Output the (X, Y) coordinate of the center of the cell containing the given text.  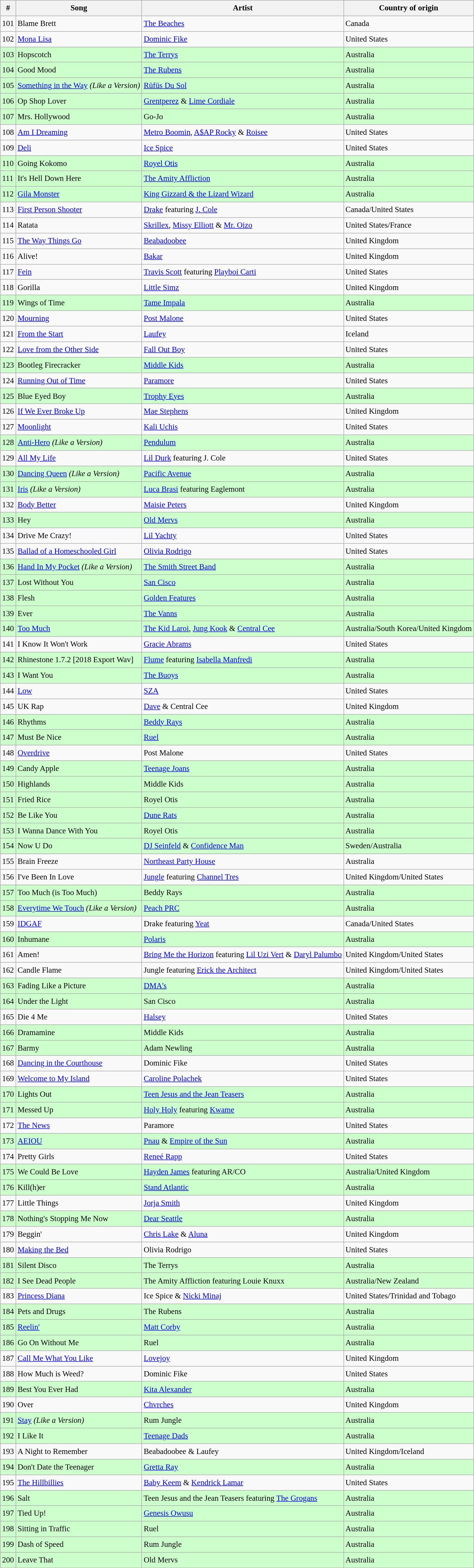
Jungle featuring Channel Tres (243, 877)
155 (8, 861)
Australia/United Kingdom (409, 1172)
Op Shop Lover (79, 101)
Tame Impala (243, 303)
Teen Jesus and the Jean Teasers (243, 1094)
163 (8, 986)
Body Better (79, 505)
106 (8, 101)
171 (8, 1110)
Blue Eyed Boy (79, 396)
The Way Things Go (79, 241)
United States/Trinidad and Tobago (409, 1296)
191 (8, 1421)
Reneé Rapp (243, 1157)
Drive Me Crazy! (79, 536)
I Want You (79, 676)
Skrillex, Missy Elliott & Mr. Oizo (243, 225)
Something in the Way (Like a Version) (79, 86)
Running Out of Time (79, 380)
182 (8, 1281)
Flume featuring Isabella Manfredi (243, 660)
129 (8, 458)
124 (8, 380)
Welcome to My Island (79, 1079)
Too Much (is Too Much) (79, 893)
180 (8, 1250)
115 (8, 241)
Dancing Queen (Like a Version) (79, 474)
Ballad of a Homeschooled Girl (79, 552)
DMA's (243, 986)
# (8, 8)
139 (8, 613)
Amen! (79, 955)
114 (8, 225)
Pretty Girls (79, 1157)
Drake featuring J. Cole (243, 210)
Gila Monster (79, 194)
121 (8, 334)
Bakar (243, 256)
Rüfüs Du Sol (243, 86)
132 (8, 505)
147 (8, 737)
Drake featuring Yeat (243, 924)
Halsey (243, 1017)
Good Mood (79, 70)
Northeast Party House (243, 861)
149 (8, 769)
Candy Apple (79, 769)
Holy Holy featuring Kwame (243, 1110)
Maisie Peters (243, 505)
194 (8, 1467)
Fall Out Boy (243, 349)
169 (8, 1079)
Laufey (243, 334)
152 (8, 815)
Fading Like a Picture (79, 986)
Over (79, 1405)
Moonlight (79, 427)
Pendulum (243, 443)
123 (8, 365)
165 (8, 1017)
Hopscotch (79, 55)
Stand Atlantic (243, 1188)
166 (8, 1033)
Flesh (79, 598)
177 (8, 1203)
Teen Jesus and the Jean Teasers featuring The Grogans (243, 1498)
Going Kokomo (79, 164)
151 (8, 800)
Dave & Central Cee (243, 706)
The Vanns (243, 613)
Dune Rats (243, 815)
Overdrive (79, 753)
Brain Freeze (79, 861)
How Much is Weed? (79, 1374)
162 (8, 970)
Fein (79, 272)
I've Been In Love (79, 877)
Chris Lake & Aluna (243, 1234)
145 (8, 706)
Making the Bed (79, 1250)
Bootleg Firecracker (79, 365)
The Beaches (243, 24)
Teenage Dads (243, 1436)
195 (8, 1482)
The News (79, 1125)
Highlands (79, 784)
193 (8, 1451)
Australia/South Korea/United Kingdom (409, 629)
A Night to Remember (79, 1451)
153 (8, 831)
King Gizzard & the Lizard Wizard (243, 194)
Iceland (409, 334)
Gretta Ray (243, 1467)
Travis Scott featuring Playboi Carti (243, 272)
Best You Ever Had (79, 1390)
Kita Alexander (243, 1390)
Teenage Joans (243, 769)
Sitting in Traffic (79, 1529)
Nothing's Stopping Me Now (79, 1218)
Dancing in the Courthouse (79, 1064)
120 (8, 319)
Reelin' (79, 1327)
142 (8, 660)
178 (8, 1218)
Little Simz (243, 288)
158 (8, 909)
133 (8, 520)
164 (8, 1001)
131 (8, 489)
Must Be Nice (79, 737)
AEIOU (79, 1141)
The Smith Street Band (243, 567)
146 (8, 722)
127 (8, 427)
Call Me What You Like (79, 1358)
Silent Disco (79, 1265)
183 (8, 1296)
Ice Spice (243, 148)
140 (8, 629)
126 (8, 412)
134 (8, 536)
Pacific Avenue (243, 474)
Go On Without Me (79, 1343)
Candle Flame (79, 970)
141 (8, 645)
Luca Brasi featuring Eaglemont (243, 489)
187 (8, 1358)
Little Things (79, 1203)
110 (8, 164)
Stay (Like a Version) (79, 1421)
Messed Up (79, 1110)
113 (8, 210)
107 (8, 116)
Caroline Polachek (243, 1079)
186 (8, 1343)
148 (8, 753)
UK Rap (79, 706)
128 (8, 443)
Mourning (79, 319)
First Person Shooter (79, 210)
Baby Keem & Kendrick Lamar (243, 1482)
I Wanna Dance With You (79, 831)
I Know It Won't Work (79, 645)
Ratata (79, 225)
Hayden James featuring AR/CO (243, 1172)
Inhumane (79, 939)
189 (8, 1390)
Matt Corby (243, 1327)
Too Much (79, 629)
Song (79, 8)
190 (8, 1405)
Gracie Abrams (243, 645)
Lost Without You (79, 582)
Pnau & Empire of the Sun (243, 1141)
Beabadoobee (243, 241)
Polaris (243, 939)
Genesis Owusu (243, 1514)
Sweden/Australia (409, 846)
Salt (79, 1498)
Go-Jo (243, 116)
The Amity Affliction featuring Louie Knuxx (243, 1281)
Rhythms (79, 722)
103 (8, 55)
Die 4 Me (79, 1017)
Tied Up! (79, 1514)
172 (8, 1125)
160 (8, 939)
Mae Stephens (243, 412)
Bring Me the Horizon featuring Lil Uzi Vert & Daryl Palumbo (243, 955)
Grentperez & Lime Cordiale (243, 101)
118 (8, 288)
Pets and Drugs (79, 1312)
Am I Dreaming (79, 132)
117 (8, 272)
Lil Durk featuring J. Cole (243, 458)
105 (8, 86)
154 (8, 846)
I Like It (79, 1436)
Anti-Hero (Like a Version) (79, 443)
Mona Lisa (79, 40)
170 (8, 1094)
179 (8, 1234)
197 (8, 1514)
Princess Diana (79, 1296)
Ice Spice & Nicki Minaj (243, 1296)
Golden Features (243, 598)
I See Dead People (79, 1281)
Iris (Like a Version) (79, 489)
185 (8, 1327)
Leave That (79, 1560)
108 (8, 132)
IDGAF (79, 924)
112 (8, 194)
Fried Rice (79, 800)
159 (8, 924)
Dramamine (79, 1033)
109 (8, 148)
130 (8, 474)
184 (8, 1312)
Kill(h)er (79, 1188)
168 (8, 1064)
Dear Seattle (243, 1218)
Kali Uchis (243, 427)
181 (8, 1265)
136 (8, 567)
DJ Seinfeld & Confidence Man (243, 846)
161 (8, 955)
We Could Be Love (79, 1172)
Artist (243, 8)
The Amity Affliction (243, 179)
Australia/New Zealand (409, 1281)
198 (8, 1529)
The Hillbillies (79, 1482)
102 (8, 40)
Beggin' (79, 1234)
Canada (409, 24)
137 (8, 582)
Jungle featuring Erick the Architect (243, 970)
If We Ever Broke Up (79, 412)
Alive! (79, 256)
Ever (79, 613)
SZA (243, 691)
150 (8, 784)
Now U Do (79, 846)
138 (8, 598)
Beabadoobee & Laufey (243, 1451)
119 (8, 303)
Mrs. Hollywood (79, 116)
174 (8, 1157)
Hey (79, 520)
Low (79, 691)
Wings of Time (79, 303)
157 (8, 893)
Peach PRC (243, 909)
Under the Light (79, 1001)
Adam Newling (243, 1048)
101 (8, 24)
From the Start (79, 334)
200 (8, 1560)
167 (8, 1048)
All My Life (79, 458)
104 (8, 70)
Lil Yachty (243, 536)
Deli (79, 148)
Barmy (79, 1048)
Hand In My Pocket (Like a Version) (79, 567)
Lovejoy (243, 1358)
122 (8, 349)
188 (8, 1374)
United Kingdom/Iceland (409, 1451)
175 (8, 1172)
Love from the Other Side (79, 349)
The Kid Laroi, Jung Kook & Central Cee (243, 629)
199 (8, 1545)
United States/France (409, 225)
173 (8, 1141)
196 (8, 1498)
Lights Out (79, 1094)
Trophy Eyes (243, 396)
116 (8, 256)
125 (8, 396)
The Buoys (243, 676)
Jorja Smith (243, 1203)
143 (8, 676)
Dash of Speed (79, 1545)
Blame Brett (79, 24)
It's Hell Down Here (79, 179)
Metro Boomin, A$AP Rocky & Roisee (243, 132)
Gorilla (79, 288)
Don't Date the Teenager (79, 1467)
156 (8, 877)
Everytime We Touch (Like a Version) (79, 909)
176 (8, 1188)
Country of origin (409, 8)
Rhinestone 1.7.2 [2018 Export Wav] (79, 660)
192 (8, 1436)
Chvrches (243, 1405)
135 (8, 552)
Be Like You (79, 815)
144 (8, 691)
111 (8, 179)
